Search for the cell housing the specified text and yield its (X, Y) center coordinate. 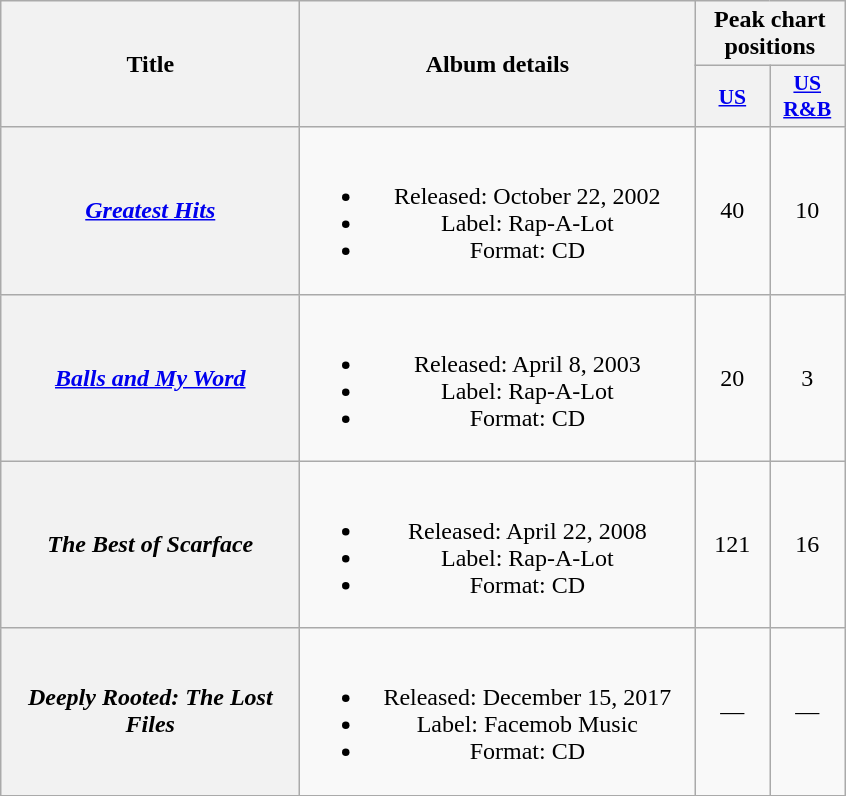
US R&B (808, 96)
Album details (498, 64)
Title (150, 64)
10 (808, 210)
Released: April 22, 2008Label: Rap-A-LotFormat: CD (498, 544)
16 (808, 544)
Released: October 22, 2002Label: Rap-A-LotFormat: CD (498, 210)
Released: December 15, 2017Label: Facemob MusicFormat: CD (498, 712)
3 (808, 378)
121 (732, 544)
Greatest Hits (150, 210)
40 (732, 210)
Deeply Rooted: The Lost Files (150, 712)
Balls and My Word (150, 378)
Released: April 8, 2003Label: Rap-A-LotFormat: CD (498, 378)
US (732, 96)
The Best of Scarface (150, 544)
Peak chart positions (770, 34)
20 (732, 378)
